For the text-containing cell, return its midpoint in (X, Y) coordinate format. 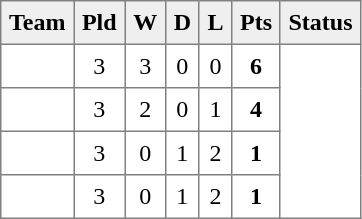
Pld (100, 23)
W (145, 23)
Status (320, 23)
D (182, 23)
4 (256, 110)
L (216, 23)
6 (256, 66)
Pts (256, 23)
Team (38, 23)
